Find where the given text appears and provide that cell's center as (X, Y) coordinate. 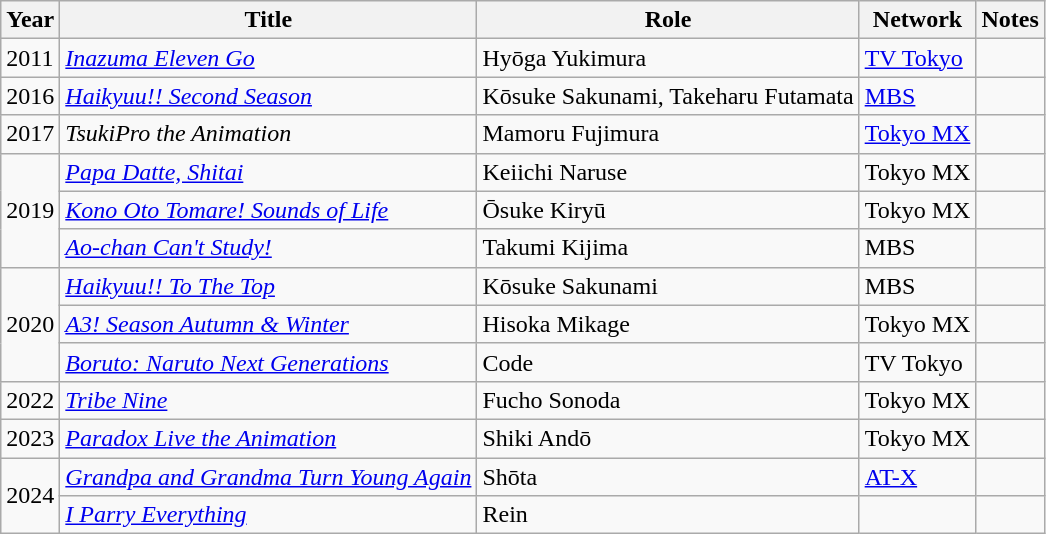
2017 (30, 134)
Papa Datte, Shitai (268, 172)
Role (668, 20)
Ao-chan Can't Study! (268, 248)
2024 (30, 496)
Title (268, 20)
TsukiPro the Animation (268, 134)
Boruto: Naruto Next Generations (268, 362)
Paradox Live the Animation (268, 438)
Shōta (668, 477)
Network (918, 20)
Rein (668, 515)
2011 (30, 58)
2020 (30, 324)
Grandpa and Grandma Turn Young Again (268, 477)
Kōsuke Sakunami, Takeharu Futamata (668, 96)
Ōsuke Kiryū (668, 210)
Keiichi Naruse (668, 172)
Inazuma Eleven Go (268, 58)
2019 (30, 210)
I Parry Everything (268, 515)
A3! Season Autumn & Winter (268, 324)
Code (668, 362)
Mamoru Fujimura (668, 134)
Haikyuu!! To The Top (268, 286)
2022 (30, 400)
Fucho Sonoda (668, 400)
Takumi Kijima (668, 248)
Kōsuke Sakunami (668, 286)
Kono Oto Tomare! Sounds of Life (268, 210)
Haikyuu!! Second Season (268, 96)
2016 (30, 96)
Shiki Andō (668, 438)
Hyōga Yukimura (668, 58)
Year (30, 20)
Hisoka Mikage (668, 324)
AT-X (918, 477)
2023 (30, 438)
Tribe Nine (268, 400)
Notes (1010, 20)
